Scan for the cell matching the given text and deliver its (X, Y) coordinate at center. 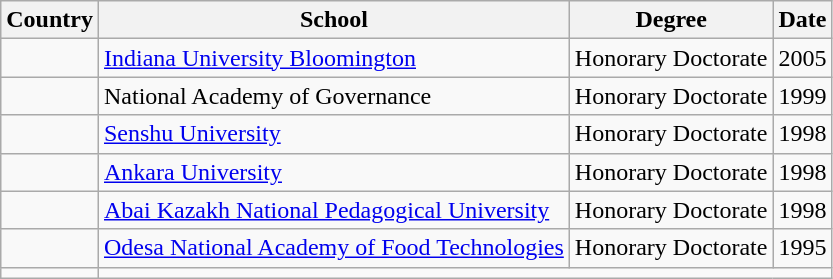
Degree (671, 20)
Indiana University Bloomington (334, 58)
Date (802, 20)
Senshu University (334, 134)
Country (50, 20)
1999 (802, 96)
2005 (802, 58)
Odesa National Academy of Food Technologies (334, 248)
School (334, 20)
National Academy of Governance (334, 96)
Abai Kazakh National Pedagogical University (334, 210)
1995 (802, 248)
Ankara University (334, 172)
